Output the [X, Y] coordinate of the center of the cell containing the given text.  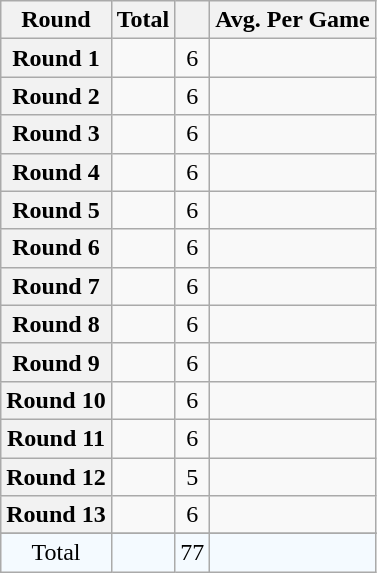
Round 9 [56, 362]
Round 5 [56, 210]
Round 11 [56, 438]
Round [56, 20]
Round 4 [56, 172]
Round 13 [56, 515]
5 [192, 477]
Avg. Per Game [292, 20]
Round 6 [56, 248]
Round 10 [56, 400]
Round 3 [56, 134]
Round 8 [56, 324]
77 [192, 553]
Round 12 [56, 477]
Round 1 [56, 58]
Round 2 [56, 96]
Round 7 [56, 286]
